From the cell containing the given text, extract its center point as [x, y] coordinate. 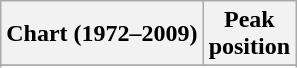
Peakposition [249, 34]
Chart (1972–2009) [102, 34]
